From the cell containing the given text, extract its center point as (X, Y) coordinate. 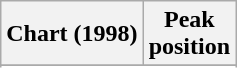
Chart (1998) (72, 34)
Peakposition (189, 34)
